Scan for the cell matching the given text and deliver its [X, Y] coordinate at center. 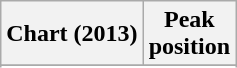
Chart (2013) [72, 34]
Peak position [189, 34]
